Provide the [x, y] coordinate of the cell's center where the given text is located.  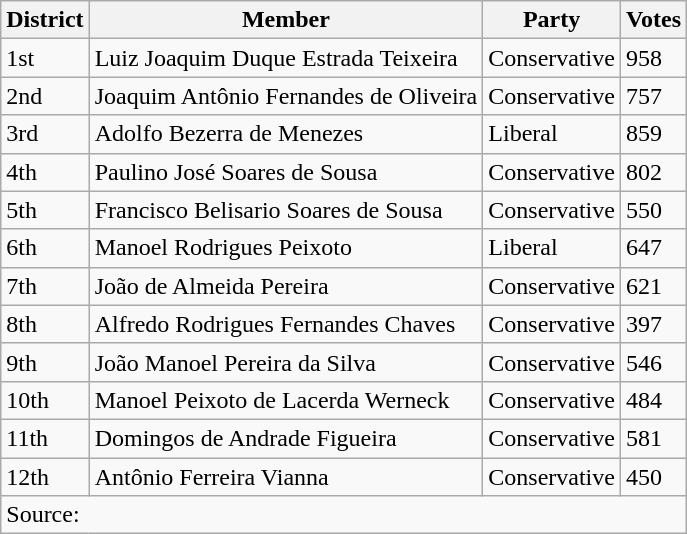
8th [45, 324]
Francisco Belisario Soares de Sousa [286, 210]
João Manoel Pereira da Silva [286, 362]
621 [653, 286]
757 [653, 96]
District [45, 20]
450 [653, 477]
802 [653, 172]
484 [653, 400]
550 [653, 210]
Manoel Rodrigues Peixoto [286, 248]
Source: [344, 515]
11th [45, 438]
Alfredo Rodrigues Fernandes Chaves [286, 324]
Joaquim Antônio Fernandes de Oliveira [286, 96]
1st [45, 58]
Manoel Peixoto de Lacerda Werneck [286, 400]
581 [653, 438]
3rd [45, 134]
9th [45, 362]
Adolfo Bezerra de Menezes [286, 134]
Antônio Ferreira Vianna [286, 477]
397 [653, 324]
12th [45, 477]
2nd [45, 96]
Member [286, 20]
647 [653, 248]
6th [45, 248]
546 [653, 362]
10th [45, 400]
4th [45, 172]
Paulino José Soares de Sousa [286, 172]
7th [45, 286]
Party [552, 20]
Domingos de Andrade Figueira [286, 438]
João de Almeida Pereira [286, 286]
859 [653, 134]
Votes [653, 20]
5th [45, 210]
958 [653, 58]
Luiz Joaquim Duque Estrada Teixeira [286, 58]
